Identify which cell holds the provided text, then report its [X, Y] central coordinate. 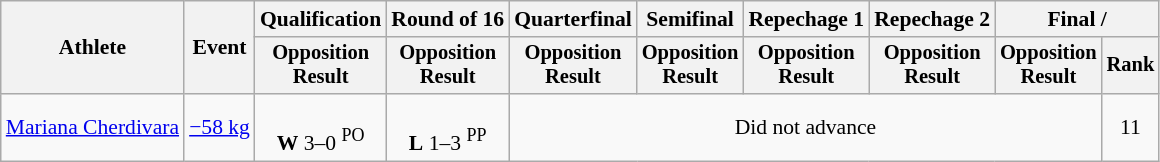
−58 kg [220, 128]
W 3–0 PO [320, 128]
L 1–3 PP [448, 128]
Athlete [92, 48]
Rank [1131, 66]
Repechage 2 [932, 19]
Did not advance [805, 128]
11 [1131, 128]
Qualification [320, 19]
Round of 16 [448, 19]
Semifinal [690, 19]
Quarterfinal [573, 19]
Event [220, 48]
Repechage 1 [806, 19]
Final / [1077, 19]
Mariana Cherdivara [92, 128]
